Find where the given text appears and provide that cell's center as [x, y] coordinate. 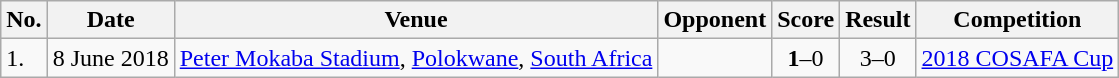
1–0 [806, 58]
1. [24, 58]
Result [878, 20]
2018 COSAFA Cup [1018, 58]
Opponent [715, 20]
Score [806, 20]
No. [24, 20]
Venue [416, 20]
Date [110, 20]
8 June 2018 [110, 58]
Competition [1018, 20]
3–0 [878, 58]
Peter Mokaba Stadium, Polokwane, South Africa [416, 58]
